Determine the [X, Y] coordinate at the center of the cell enclosing the given text.  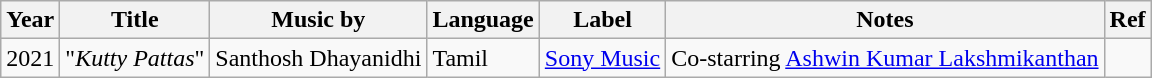
Music by [318, 20]
Co-starring Ashwin Kumar Lakshmikanthan [885, 58]
Title [135, 20]
Sony Music [602, 58]
"Kutty Pattas" [135, 58]
Language [483, 20]
Label [602, 20]
2021 [30, 58]
Tamil [483, 58]
Notes [885, 20]
Santhosh Dhayanidhi [318, 58]
Ref [1128, 20]
Year [30, 20]
